Capture the cell that displays the provided text and extract its [x, y] central coordinate. 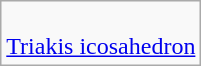
Triakis icosahedron [101, 34]
